Determine the [x, y] coordinate at the center of the cell enclosing the given text.  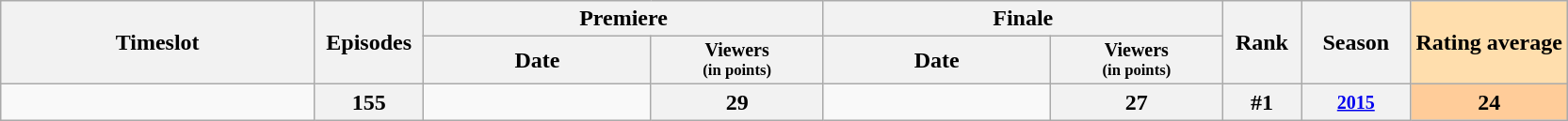
27 [1136, 102]
155 [368, 102]
Finale [1023, 19]
#1 [1262, 102]
Timeslot [158, 43]
Episodes [368, 43]
Season [1356, 43]
Premiere [623, 19]
2015 [1356, 102]
Rank [1262, 43]
29 [736, 102]
Rating average [1489, 43]
24 [1489, 102]
